Output the (X, Y) coordinate of the center of the cell containing the given text.  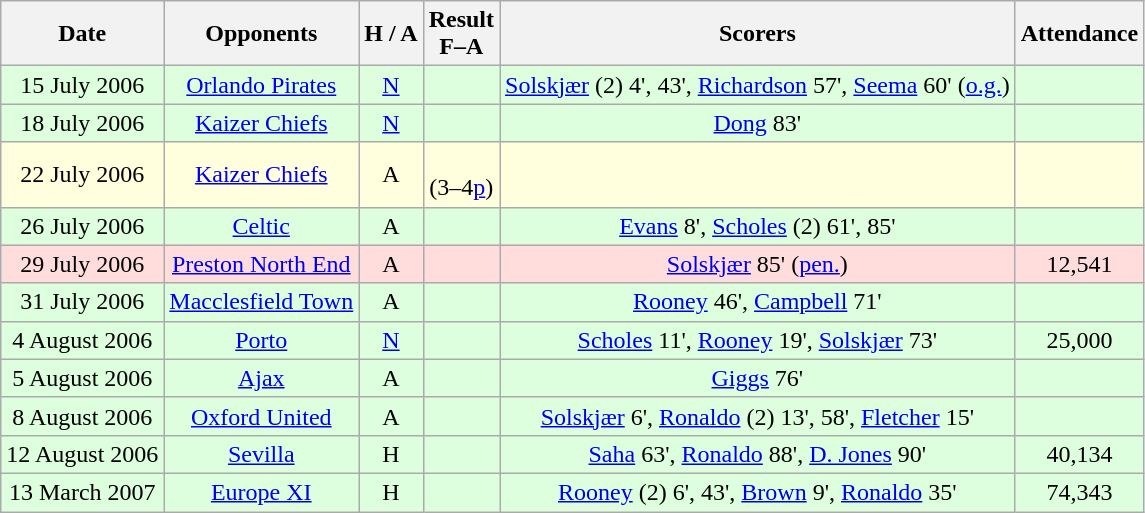
15 July 2006 (82, 85)
Oxford United (262, 416)
Giggs 76' (758, 378)
Europe XI (262, 492)
Rooney 46', Campbell 71' (758, 302)
74,343 (1079, 492)
26 July 2006 (82, 226)
Scholes 11', Rooney 19', Solskjær 73' (758, 340)
22 July 2006 (82, 174)
25,000 (1079, 340)
8 August 2006 (82, 416)
Saha 63', Ronaldo 88', D. Jones 90' (758, 454)
Date (82, 34)
Solskjær 85' (pen.) (758, 264)
Sevilla (262, 454)
(3–4p) (461, 174)
Rooney (2) 6', 43', Brown 9', Ronaldo 35' (758, 492)
Orlando Pirates (262, 85)
Opponents (262, 34)
Solskjær (2) 4', 43', Richardson 57', Seema 60' (o.g.) (758, 85)
Porto (262, 340)
ResultF–A (461, 34)
13 March 2007 (82, 492)
12,541 (1079, 264)
Preston North End (262, 264)
Scorers (758, 34)
Attendance (1079, 34)
Solskjær 6', Ronaldo (2) 13', 58', Fletcher 15' (758, 416)
Dong 83' (758, 123)
Ajax (262, 378)
5 August 2006 (82, 378)
Evans 8', Scholes (2) 61', 85' (758, 226)
4 August 2006 (82, 340)
Macclesfield Town (262, 302)
H / A (391, 34)
Celtic (262, 226)
12 August 2006 (82, 454)
29 July 2006 (82, 264)
40,134 (1079, 454)
31 July 2006 (82, 302)
18 July 2006 (82, 123)
